Extract the [x, y] coordinate from the center of the cell holding the provided text.  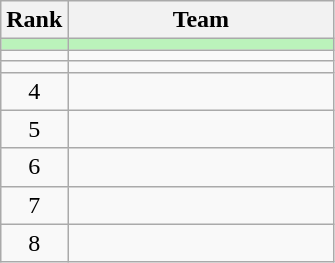
Team [201, 20]
5 [34, 129]
Rank [34, 20]
8 [34, 243]
6 [34, 167]
4 [34, 91]
7 [34, 205]
